For the text-containing cell, return its midpoint in [x, y] coordinate format. 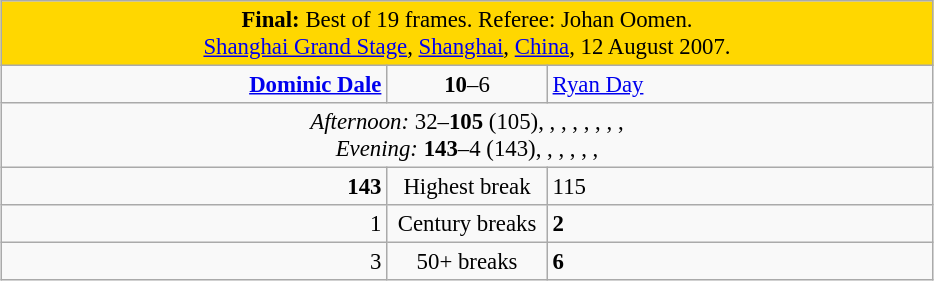
2 [740, 224]
Ryan Day [740, 85]
6 [740, 262]
Final: Best of 19 frames. Referee: Johan Oomen.Shanghai Grand Stage, Shanghai, China, 12 August 2007. [467, 34]
Afternoon: 32–105 (105), , , , , , , , Evening: 143–4 (143), , , , , , [467, 136]
1 [194, 224]
Century breaks [468, 224]
Highest break [468, 187]
Dominic Dale [194, 85]
3 [194, 262]
115 [740, 187]
10–6 [468, 85]
143 [194, 187]
50+ breaks [468, 262]
